Return the (x, y) coordinate for the center point of the cell that contains the specified text.  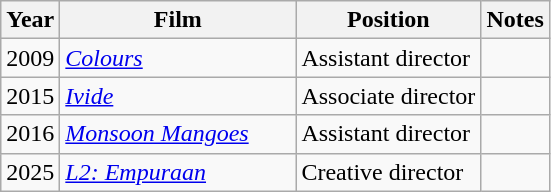
Year (30, 20)
Colours (178, 58)
Position (388, 20)
Associate director (388, 96)
L2: Empuraan (178, 172)
2025 (30, 172)
2015 (30, 96)
Notes (515, 20)
Creative director (388, 172)
Monsoon Mangoes (178, 134)
Film (178, 20)
2009 (30, 58)
2016 (30, 134)
Ivide (178, 96)
